Provide the (X, Y) coordinate of the cell's center where the given text is located.  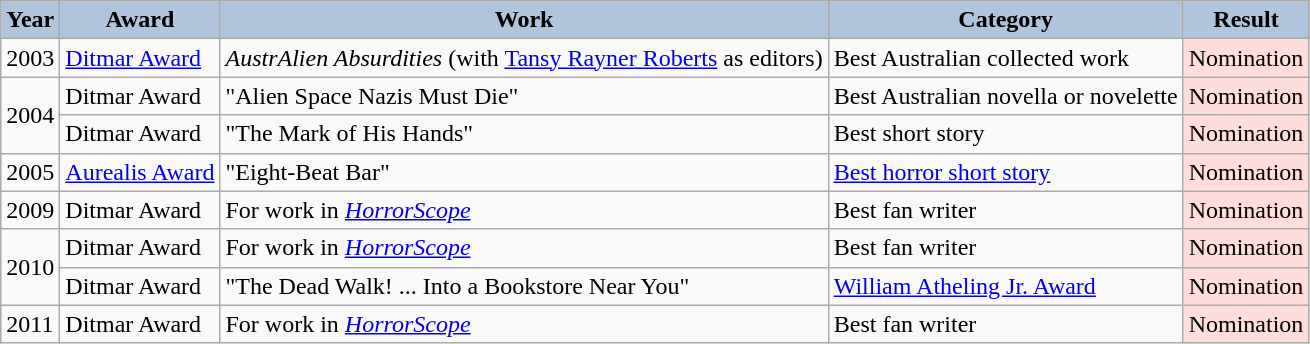
Aurealis Award (140, 172)
Best short story (1006, 134)
Best Australian collected work (1006, 58)
Result (1246, 20)
2004 (30, 115)
Year (30, 20)
Work (524, 20)
"The Dead Walk! ... Into a Bookstore Near You" (524, 286)
"Alien Space Nazis Must Die" (524, 96)
Award (140, 20)
AustrAlien Absurdities (with Tansy Rayner Roberts as editors) (524, 58)
2010 (30, 267)
"The Mark of His Hands" (524, 134)
2009 (30, 210)
2005 (30, 172)
2011 (30, 324)
"Eight-Beat Bar" (524, 172)
Best horror short story (1006, 172)
William Atheling Jr. Award (1006, 286)
Category (1006, 20)
Best Australian novella or novelette (1006, 96)
2003 (30, 58)
